Provide the (x, y) coordinate of the cell's center where the given text is located.  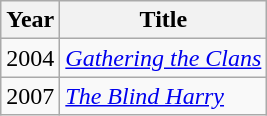
Title (164, 20)
Gathering the Clans (164, 58)
2004 (30, 58)
The Blind Harry (164, 96)
2007 (30, 96)
Year (30, 20)
